For the text-containing cell, return its midpoint in [X, Y] coordinate format. 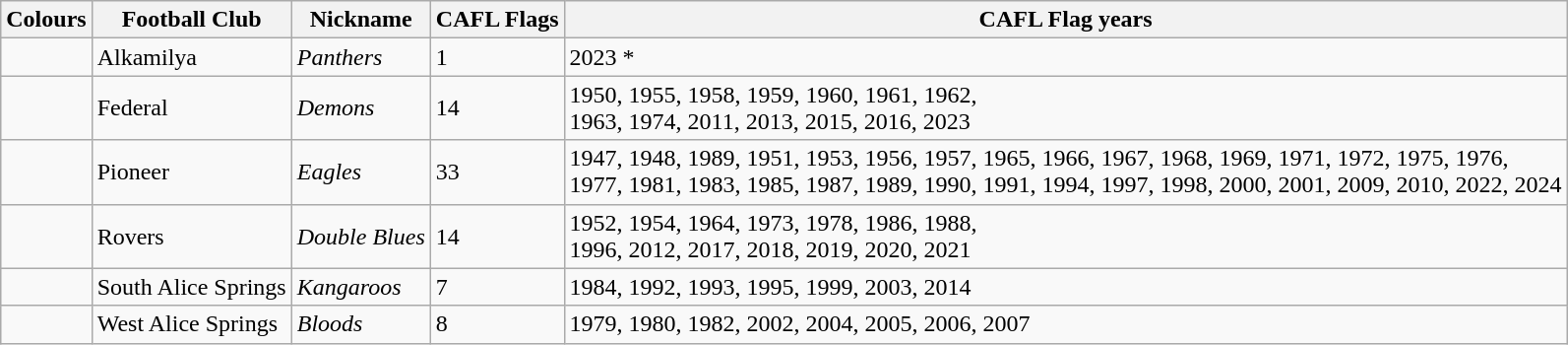
CAFL Flag years [1065, 20]
Rovers [191, 237]
Pioneer [191, 172]
West Alice Springs [191, 324]
7 [497, 287]
2023 * [1065, 57]
Nickname [360, 20]
Football Club [191, 20]
Colours [46, 20]
8 [497, 324]
33 [497, 172]
Eagles [360, 172]
South Alice Springs [191, 287]
Alkamilya [191, 57]
Bloods [360, 324]
Double Blues [360, 237]
1950, 1955, 1958, 1959, 1960, 1961, 1962,1963, 1974, 2011, 2013, 2015, 2016, 2023 [1065, 108]
Kangaroos [360, 287]
1984, 1992, 1993, 1995, 1999, 2003, 2014 [1065, 287]
1979, 1980, 1982, 2002, 2004, 2005, 2006, 2007 [1065, 324]
Demons [360, 108]
Panthers [360, 57]
1 [497, 57]
CAFL Flags [497, 20]
1952, 1954, 1964, 1973, 1978, 1986, 1988,1996, 2012, 2017, 2018, 2019, 2020, 2021 [1065, 237]
Federal [191, 108]
